Identify which cell holds the provided text, then report its [x, y] central coordinate. 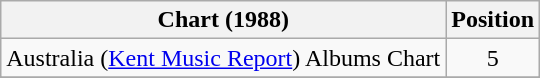
Position [493, 20]
5 [493, 58]
Australia (Kent Music Report) Albums Chart [224, 58]
Chart (1988) [224, 20]
